Scan for the cell matching the given text and deliver its [X, Y] coordinate at center. 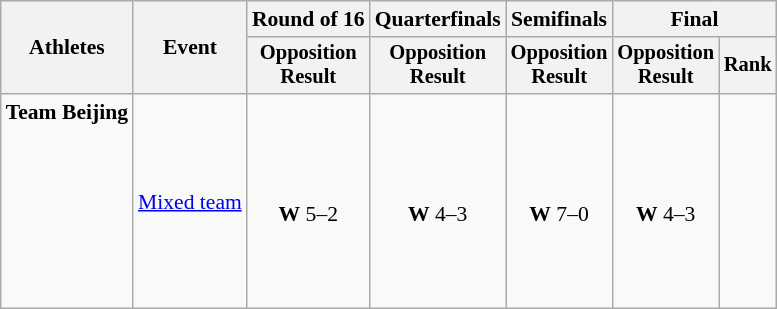
Final [694, 19]
Quarterfinals [438, 19]
Event [190, 48]
Round of 16 [308, 19]
Team Beijing [67, 201]
Mixed team [190, 201]
Athletes [67, 48]
W 7–0 [560, 201]
W 5–2 [308, 201]
Semifinals [560, 19]
Rank [748, 66]
